Search for the cell housing the specified text and yield its [x, y] center coordinate. 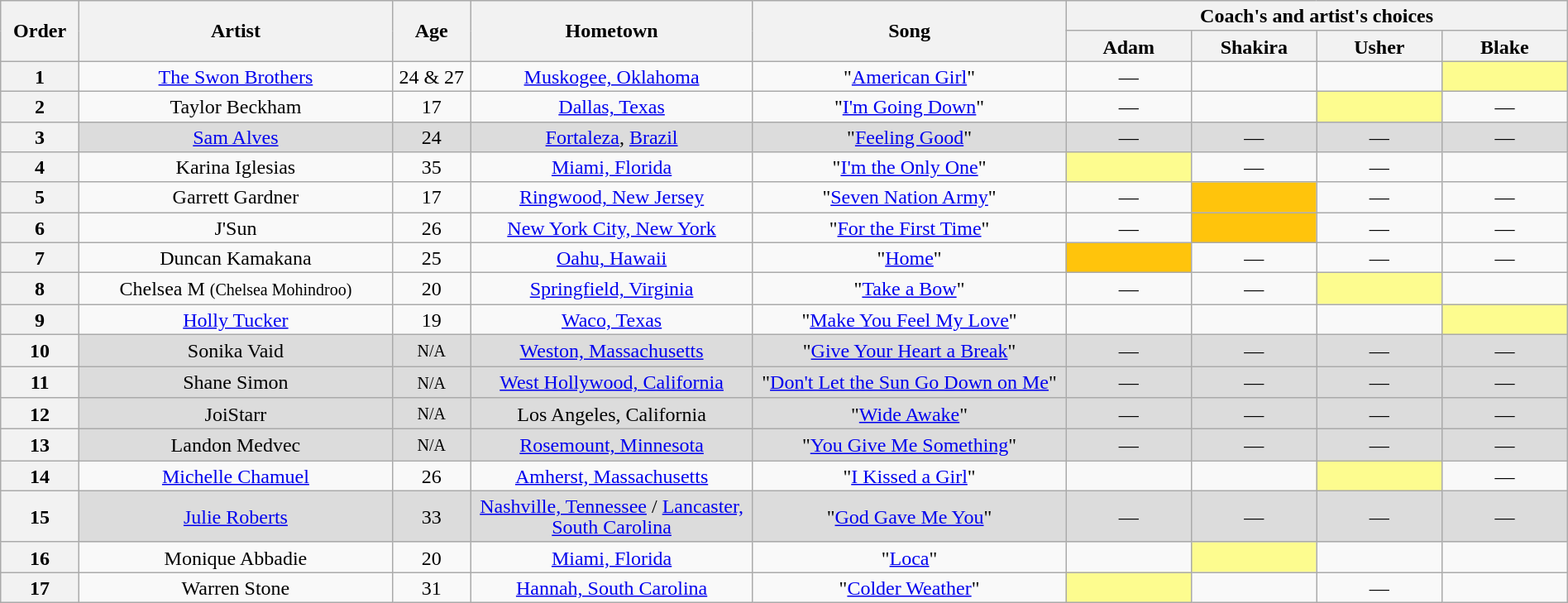
3 [40, 137]
16 [40, 558]
Taylor Beckham [235, 106]
1 [40, 76]
9 [40, 319]
Shakira [1255, 46]
Los Angeles, California [612, 414]
Order [40, 31]
Warren Stone [235, 587]
14 [40, 476]
Landon Medvec [235, 445]
Garrett Gardner [235, 197]
"I Kissed a Girl" [910, 476]
"I'm the Only One" [910, 167]
Usher [1379, 46]
Sam Alves [235, 137]
10 [40, 350]
7 [40, 258]
"Don't Let the Sun Go Down on Me" [910, 381]
5 [40, 197]
8 [40, 289]
New York City, New York [612, 228]
Karina Iglesias [235, 167]
Weston, Massachusetts [612, 350]
33 [432, 516]
Dallas, Texas [612, 106]
Waco, Texas [612, 319]
Song [910, 31]
Ringwood, New Jersey [612, 197]
"God Gave Me You" [910, 516]
Rosemount, Minnesota [612, 445]
"Feeling Good" [910, 137]
JoiStarr [235, 414]
The Swon Brothers [235, 76]
25 [432, 258]
Age [432, 31]
Nashville, Tennessee / Lancaster, South Carolina [612, 516]
"Take a Bow" [910, 289]
Julie Roberts [235, 516]
11 [40, 381]
Shane Simon [235, 381]
35 [432, 167]
Artist [235, 31]
Springfield, Virginia [612, 289]
Chelsea M (Chelsea Mohindroo) [235, 289]
Sonika Vaid [235, 350]
"Seven Nation Army" [910, 197]
31 [432, 587]
Amherst, Massachusetts [612, 476]
"Give Your Heart a Break" [910, 350]
24 [432, 137]
Holly Tucker [235, 319]
Coach's and artist's choices [1317, 17]
Adam [1129, 46]
"American Girl" [910, 76]
Blake [1505, 46]
19 [432, 319]
Duncan Kamakana [235, 258]
"I'm Going Down" [910, 106]
"Colder Weather" [910, 587]
Michelle Chamuel [235, 476]
Hannah, South Carolina [612, 587]
"Wide Awake" [910, 414]
Monique Abbadie [235, 558]
15 [40, 516]
Fortaleza, Brazil [612, 137]
"Make You Feel My Love" [910, 319]
6 [40, 228]
West Hollywood, California [612, 381]
13 [40, 445]
12 [40, 414]
2 [40, 106]
Muskogee, Oklahoma [612, 76]
J'Sun [235, 228]
"Home" [910, 258]
"Loca" [910, 558]
"You Give Me Something" [910, 445]
"For the First Time" [910, 228]
Hometown [612, 31]
Oahu, Hawaii [612, 258]
4 [40, 167]
24 & 27 [432, 76]
